Scan for the cell matching the given text and deliver its (X, Y) coordinate at center. 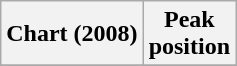
Chart (2008) (72, 34)
Peakposition (189, 34)
